Detect which cell encompasses the target text, then output its [x, y] center coordinate. 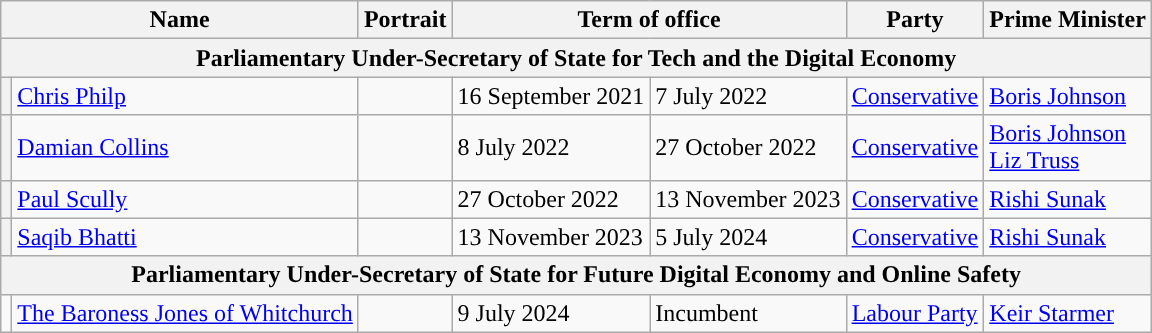
Keir Starmer [1068, 313]
8 July 2022 [551, 148]
Incumbent [748, 313]
The Baroness Jones of Whitchurch [186, 313]
16 September 2021 [551, 96]
Paul Scully [186, 199]
Boris Johnson Liz Truss [1068, 148]
Term of office [649, 20]
Parliamentary Under-Secretary of State for Future Digital Economy and Online Safety [576, 275]
7 July 2022 [748, 96]
Labour Party [915, 313]
5 July 2024 [748, 237]
Boris Johnson [1068, 96]
Saqib Bhatti [186, 237]
9 July 2024 [551, 313]
Party [915, 20]
Name [180, 20]
Parliamentary Under-Secretary of State for Tech and the Digital Economy [576, 58]
Prime Minister [1068, 20]
Portrait [405, 20]
Chris Philp [186, 96]
Damian Collins [186, 148]
